Find where the given text appears and provide that cell's center as (x, y) coordinate. 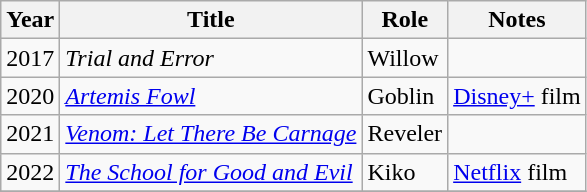
Goblin (405, 96)
Disney+ film (518, 96)
Year (30, 20)
Willow (405, 58)
2022 (30, 172)
2020 (30, 96)
Title (211, 20)
The School for Good and Evil (211, 172)
Venom: Let There Be Carnage (211, 134)
Reveler (405, 134)
Kiko (405, 172)
Role (405, 20)
2021 (30, 134)
Notes (518, 20)
2017 (30, 58)
Netflix film (518, 172)
Artemis Fowl (211, 96)
Trial and Error (211, 58)
